Provide the [x, y] coordinate of the cell's center where the given text is located.  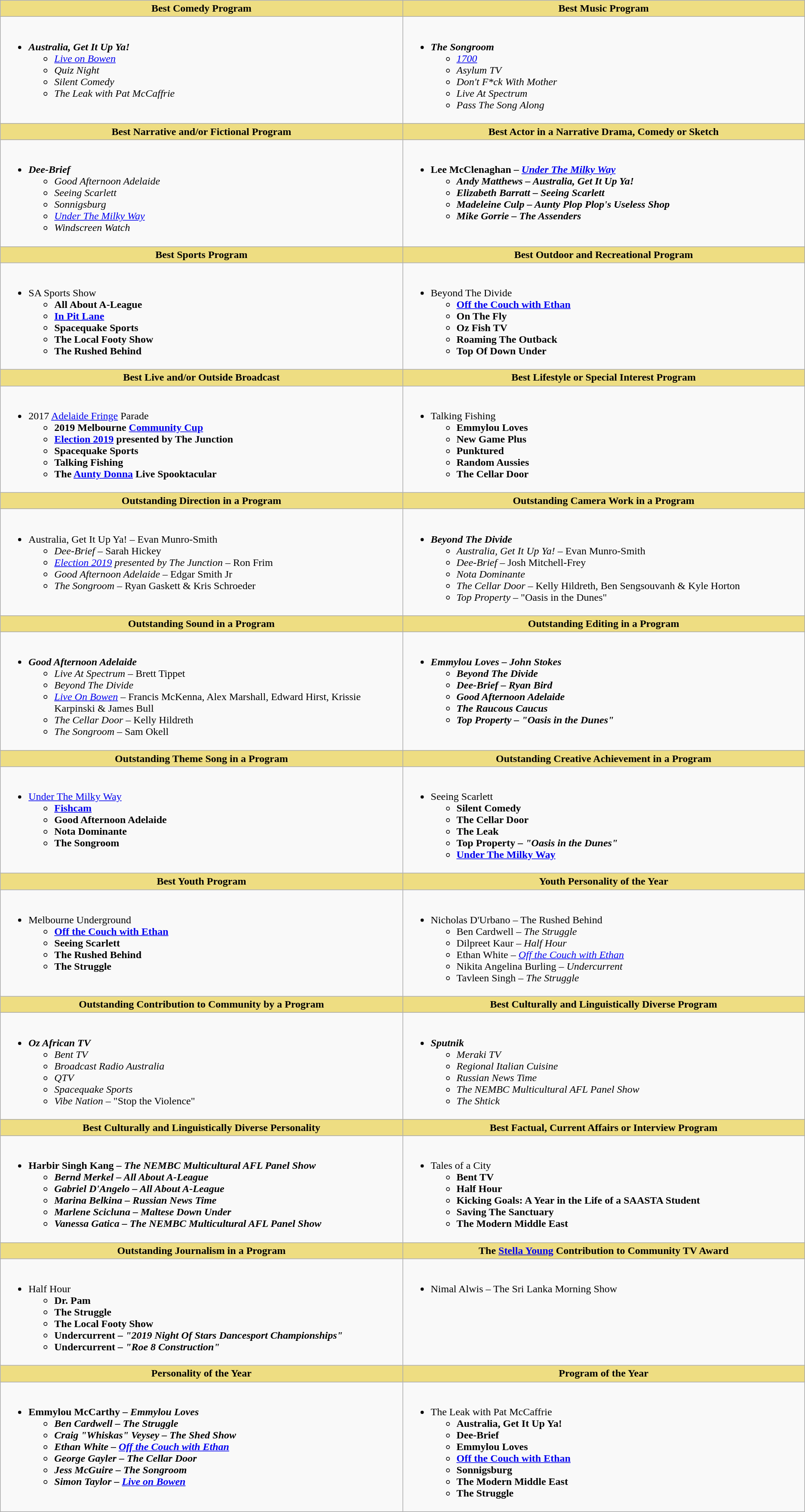
Best Outdoor and Recreational Program [604, 255]
The Songroom1700Asylum TVDon't F*ck With MotherLive At SpectrumPass The Song Along [604, 70]
Outstanding Creative Achievement in a Program [604, 758]
Best Youth Program [201, 882]
Best Live and/or Outside Broadcast [201, 378]
Outstanding Theme Song in a Program [201, 758]
Best Lifestyle or Special Interest Program [604, 378]
Half HourDr. PamThe StruggleThe Local Footy ShowUndercurrent – "2019 Night Of Stars Dancesport Championships"Undercurrent – "Roe 8 Construction" [201, 1312]
Under The Milky WayFishcamGood Afternoon AdelaideNota DominanteThe Songroom [201, 820]
SA Sports ShowAll About A-LeagueIn Pit LaneSpacequake SportsThe Local Footy ShowThe Rushed Behind [201, 316]
Best Narrative and/or Fictional Program [201, 132]
Personality of the Year [201, 1374]
Outstanding Camera Work in a Program [604, 501]
Outstanding Editing in a Program [604, 624]
Australia, Get It Up Ya!Live on BowenQuiz NightSilent ComedyThe Leak with Pat McCaffrie [201, 70]
SputnikMeraki TVRegional Italian CuisineRussian News TimeThe NEMBC Multicultural AFL Panel ShowThe Shtick [604, 1066]
Best Comedy Program [201, 9]
Tales of a CityBent TVHalf HourKicking Goals: A Year in the Life of a SAASTA StudentSaving The SanctuaryThe Modern Middle East [604, 1189]
Melbourne UndergroundOff the Couch with EthanSeeing ScarlettThe Rushed BehindThe Struggle [201, 943]
Beyond The DivideOff the Couch with EthanOn The FlyOz Fish TVRoaming The OutbackTop Of Down Under [604, 316]
Seeing ScarlettSilent ComedyThe Cellar DoorThe LeakTop Property – "Oasis in the Dunes"Under The Milky Way [604, 820]
Program of the Year [604, 1374]
Outstanding Sound in a Program [201, 624]
Nimal Alwis – The Sri Lanka Morning Show [604, 1312]
Dee-BriefGood Afternoon AdelaideSeeing ScarlettSonnigsburgUnder The Milky WayWindscreen Watch [201, 193]
Best Culturally and Linguistically Diverse Personality [201, 1128]
Outstanding Direction in a Program [201, 501]
The Leak with Pat McCaffrieAustralia, Get It Up Ya!Dee-BriefEmmylou LovesOff the Couch with EthanSonnigsburgThe Modern Middle EastThe Struggle [604, 1447]
Best Sports Program [201, 255]
Youth Personality of the Year [604, 882]
Emmylou Loves – John StokesBeyond The DivideDee-Brief – Ryan BirdGood Afternoon AdelaideThe Raucous CaucusTop Property – "Oasis in the Dunes" [604, 691]
Talking FishingEmmylou LovesNew Game PlusPunkturedRandom AussiesThe Cellar Door [604, 439]
Best Factual, Current Affairs or Interview Program [604, 1128]
Outstanding Contribution to Community by a Program [201, 1005]
Best Actor in a Narrative Drama, Comedy or Sketch [604, 132]
Best Music Program [604, 9]
Best Culturally and Linguistically Diverse Program [604, 1005]
The Stella Young Contribution to Community TV Award [604, 1251]
Oz African TVBent TVBroadcast Radio AustraliaQTVSpacequake SportsVibe Nation – "Stop the Violence" [201, 1066]
Outstanding Journalism in a Program [201, 1251]
